Capture the cell that displays the provided text and extract its (X, Y) central coordinate. 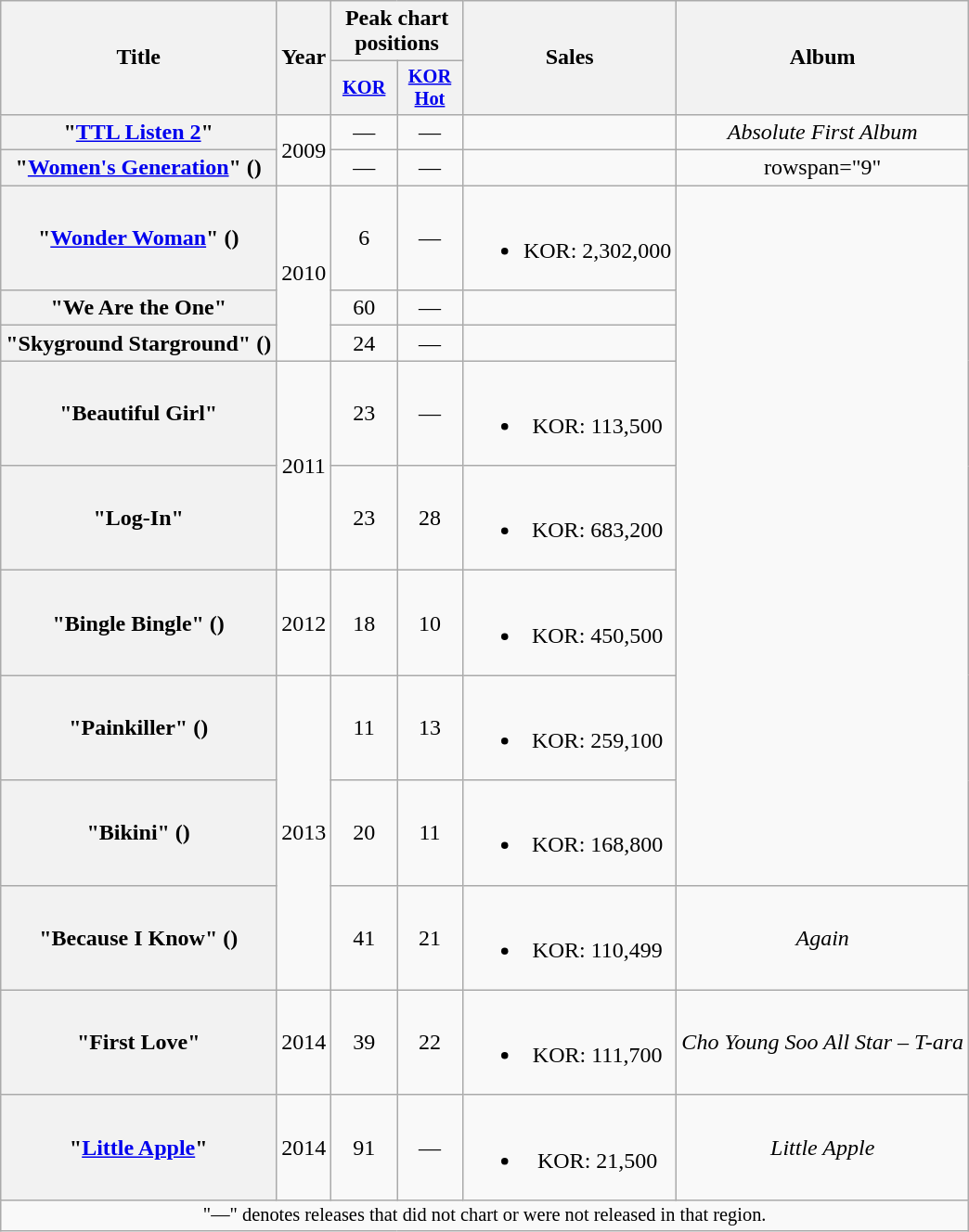
KOR: 259,100 (569, 727)
Again (822, 937)
"Painkiller" () (139, 727)
"Wonder Woman" () (139, 237)
"—" denotes releases that did not chart or were not released in that region. (484, 1215)
KOR (364, 88)
"Skyground Starground" () (139, 343)
2011 (304, 466)
20 (364, 833)
10 (431, 623)
6 (364, 237)
KOR: 110,499 (569, 937)
"Because I Know" () (139, 937)
"First Love" (139, 1043)
21 (431, 937)
2012 (304, 623)
2013 (304, 833)
"Little Apple" (139, 1147)
"We Are the One" (139, 308)
24 (364, 343)
"Bikini" () (139, 833)
KOR Hot (431, 88)
28 (431, 518)
2010 (304, 273)
18 (364, 623)
91 (364, 1147)
41 (364, 937)
Absolute First Album (822, 132)
Album (822, 58)
"TTL Listen 2" (139, 132)
"Bingle Bingle" () (139, 623)
39 (364, 1043)
"Log-In" (139, 518)
"Beautiful Girl" (139, 414)
60 (364, 308)
13 (431, 727)
22 (431, 1043)
KOR: 21,500 (569, 1147)
"Women's Generation" () (139, 168)
Title (139, 58)
KOR: 2,302,000 (569, 237)
Peak chart positions (397, 32)
KOR: 683,200 (569, 518)
2009 (304, 149)
Sales (569, 58)
Little Apple (822, 1147)
KOR: 111,700 (569, 1043)
KOR: 450,500 (569, 623)
Cho Young Soo All Star – T-ara (822, 1043)
rowspan="9" (822, 168)
KOR: 113,500 (569, 414)
KOR: 168,800 (569, 833)
Year (304, 58)
